Search for the cell housing the specified text and yield its (x, y) center coordinate. 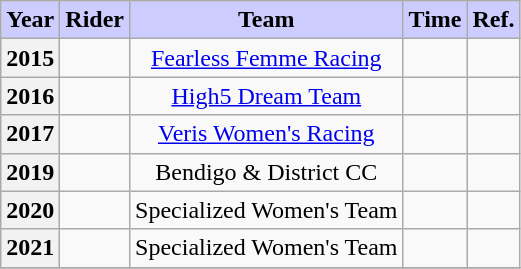
2020 (30, 210)
Year (30, 20)
2019 (30, 172)
2016 (30, 96)
Rider (95, 20)
Fearless Femme Racing (266, 58)
Bendigo & District CC (266, 172)
Ref. (494, 20)
High5 Dream Team (266, 96)
Time (435, 20)
2015 (30, 58)
Team (266, 20)
2017 (30, 134)
Veris Women's Racing (266, 134)
2021 (30, 248)
